Find where the given text appears and provide that cell's center as [X, Y] coordinate. 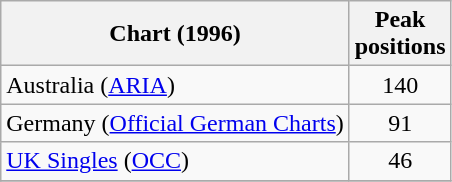
Chart (1996) [175, 34]
46 [400, 161]
Peakpositions [400, 34]
91 [400, 123]
Australia (ARIA) [175, 85]
Germany (Official German Charts) [175, 123]
140 [400, 85]
UK Singles (OCC) [175, 161]
